Detect which cell encompasses the target text, then output its [x, y] center coordinate. 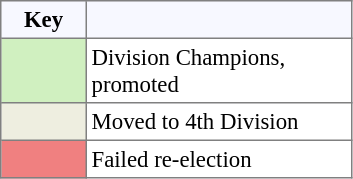
Moved to 4th Division [219, 122]
Division Champions, promoted [219, 70]
Failed re-election [219, 159]
Key [44, 20]
